Capture the cell that displays the provided text and extract its [x, y] central coordinate. 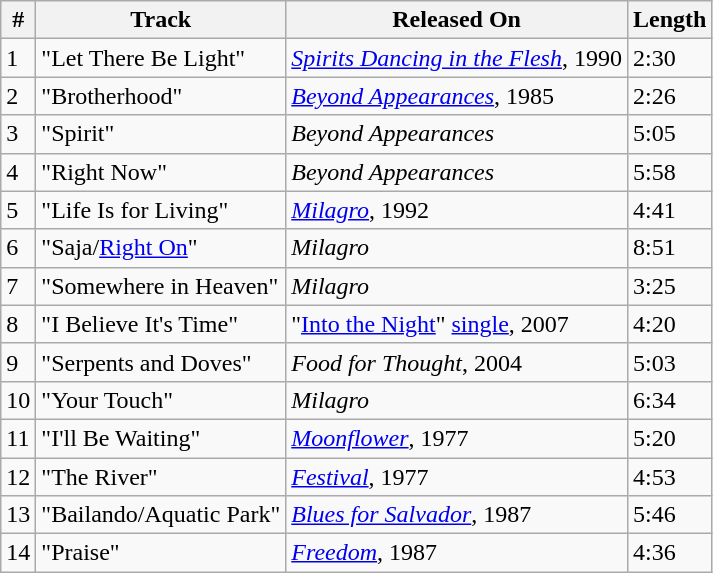
2:30 [669, 58]
3:25 [669, 286]
2:26 [669, 96]
6 [18, 248]
"Bailando/Aquatic Park" [161, 515]
"Life Is for Living" [161, 210]
5:03 [669, 362]
7 [18, 286]
Length [669, 20]
"Right Now" [161, 172]
"Praise" [161, 553]
4 [18, 172]
"Serpents and Doves" [161, 362]
Food for Thought, 2004 [457, 362]
8 [18, 324]
12 [18, 477]
"Your Touch" [161, 400]
Track [161, 20]
5:05 [669, 134]
"Brotherhood" [161, 96]
8:51 [669, 248]
Freedom, 1987 [457, 553]
4:53 [669, 477]
4:36 [669, 553]
"Let There Be Light" [161, 58]
"The River" [161, 477]
9 [18, 362]
# [18, 20]
Festival, 1977 [457, 477]
5:46 [669, 515]
10 [18, 400]
13 [18, 515]
5:58 [669, 172]
"Spirit" [161, 134]
Beyond Appearances, 1985 [457, 96]
Blues for Salvador, 1987 [457, 515]
4:20 [669, 324]
3 [18, 134]
14 [18, 553]
1 [18, 58]
6:34 [669, 400]
4:41 [669, 210]
Spirits Dancing in the Flesh, 1990 [457, 58]
5 [18, 210]
5:20 [669, 438]
Moonflower, 1977 [457, 438]
Milagro, 1992 [457, 210]
2 [18, 96]
"Saja/Right On" [161, 248]
"I'll Be Waiting" [161, 438]
"Somewhere in Heaven" [161, 286]
Released On [457, 20]
"Into the Night" single, 2007 [457, 324]
11 [18, 438]
"I Believe It's Time" [161, 324]
